From the cell containing the given text, extract its center point as (x, y) coordinate. 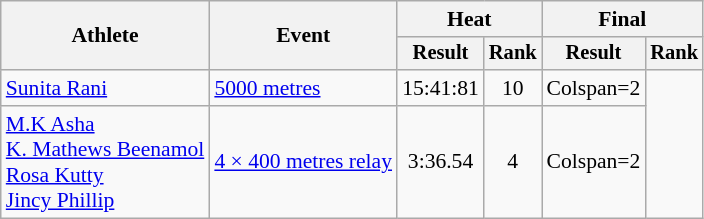
Athlete (106, 36)
4 (513, 162)
4 × 400 metres relay (303, 162)
Final (622, 19)
3:36.54 (440, 162)
Sunita Rani (106, 88)
M.K AshaK. Mathews BeenamolRosa KuttyJincy Phillip (106, 162)
10 (513, 88)
5000 metres (303, 88)
Event (303, 36)
Heat (469, 19)
15:41:81 (440, 88)
